Search for the cell housing the specified text and yield its (x, y) center coordinate. 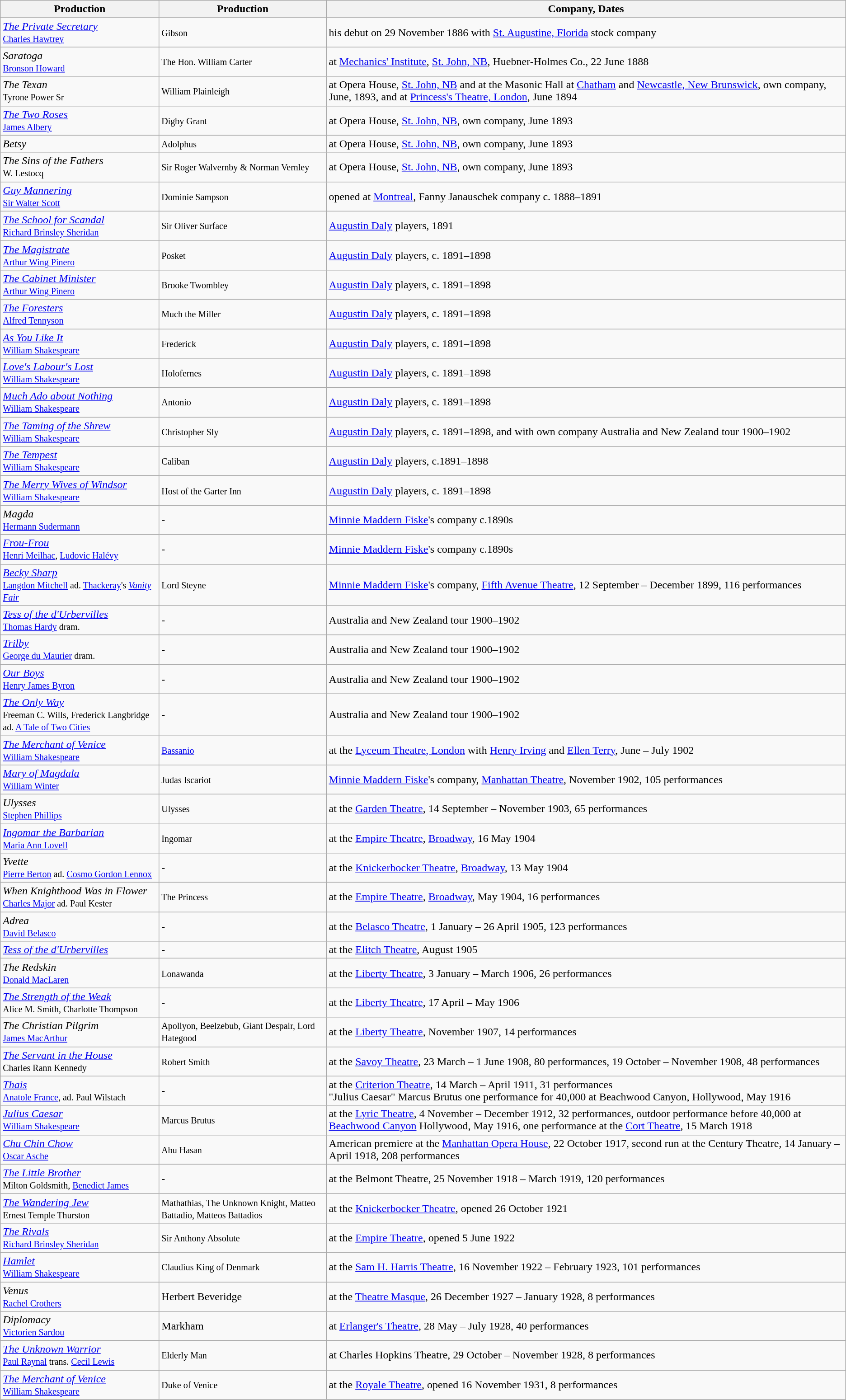
The Christian PilgrimJames MacArthur (80, 1032)
Elderly Man (243, 1356)
Caliban (243, 461)
Bassanio (243, 750)
Ulysses (243, 809)
Gibson (243, 33)
Robert Smith (243, 1061)
The TempestWilliam Shakespeare (80, 461)
Much Ado about NothingWilliam Shakespeare (80, 402)
HamletWilliam Shakespeare (80, 1267)
Marcus Brutus (243, 1120)
The MagistrateArthur Wing Pinero (80, 255)
The Cabinet MinisterArthur Wing Pinero (80, 285)
The Princess (243, 897)
DiplomacyVictorien Sardou (80, 1326)
at the Empire Theatre, Broadway, 16 May 1904 (586, 838)
YvettePierre Berton ad. Cosmo Gordon Lennox (80, 868)
The Little BrotherMilton Goldsmith, Benedict James (80, 1179)
at the Sam H. Harris Theatre, 16 November 1922 – February 1923, 101 performances (586, 1267)
Claudius King of Denmark (243, 1267)
Christopher Sly (243, 432)
opened at Montreal, Fanny Janauschek company c. 1888–1891 (586, 196)
Augustin Daly players, c.1891–1898 (586, 461)
Frederick (243, 343)
Ingomar the BarbarianMaria Ann Lovell (80, 838)
at the Liberty Theatre, 3 January – March 1906, 26 performances (586, 973)
at Charles Hopkins Theatre, 29 October – November 1928, 8 performances (586, 1356)
Augustin Daly players, 1891 (586, 226)
at the Elitch Theatre, August 1905 (586, 950)
Julius CaesarWilliam Shakespeare (80, 1120)
Holofernes (243, 373)
at the Lyceum Theatre, London with Henry Irving and Ellen Terry, June – July 1902 (586, 750)
Augustin Daly players, c. 1891–1898, and with own company Australia and New Zealand tour 1900–1902 (586, 432)
Becky SharpLangdon Mitchell ad. Thackeray's Vanity Fair (80, 585)
Mathathias, The Unknown Knight, Matteo Battadio, Matteos Battadios (243, 1208)
Tess of the d'UrbervillesThomas Hardy dram. (80, 620)
TrilbyGeorge du Maurier dram. (80, 650)
The Unknown WarriorPaul Raynal trans. Cecil Lewis (80, 1356)
SaratogaBronson Howard (80, 61)
The Wandering JewErnest Temple Thurston (80, 1208)
Much the Miller (243, 314)
AdreaDavid Belasco (80, 926)
The Hon. William Carter (243, 61)
Minnie Maddern Fiske's company, Manhattan Theatre, November 1902, 105 performances (586, 779)
The School for ScandalRichard Brinsley Sheridan (80, 226)
Posket (243, 255)
The Servant in the HouseCharles Rann Kennedy (80, 1061)
Antonio (243, 402)
Brooke Twombley (243, 285)
at the Knickerbocker Theatre, Broadway, 13 May 1904 (586, 868)
Herbert Beveridge (243, 1296)
at the Belasco Theatre, 1 January – 26 April 1905, 123 performances (586, 926)
Sir Anthony Absolute (243, 1237)
at the Liberty Theatre, November 1907, 14 performances (586, 1032)
MagdaHermann Sudermann (80, 520)
Markham (243, 1326)
The Sins of the FathersW. Lestocq (80, 167)
The TexanTyrone Power Sr (80, 91)
ThaisAnatole France, ad. Paul Wilstach (80, 1091)
The Merry Wives of WindsorWilliam Shakespeare (80, 491)
Judas Iscariot (243, 779)
Betsy (80, 144)
at the Savoy Theatre, 23 March – 1 June 1908, 80 performances, 19 October – November 1908, 48 performances (586, 1061)
American premiere at the Manhattan Opera House, 22 October 1917, second run at the Century Theatre, 14 January – April 1918, 208 performances (586, 1150)
at the Royale Theatre, opened 16 November 1931, 8 performances (586, 1385)
at the Knickerbocker Theatre, opened 26 October 1921 (586, 1208)
Frou-FrouHenri Meilhac, Ludovic Halévy (80, 550)
Lonawanda (243, 973)
VenusRachel Crothers (80, 1296)
When Knighthood Was in FlowerCharles Major ad. Paul Kester (80, 897)
Sir Roger Walvernby & Norman Vernley (243, 167)
Adolphus (243, 144)
Sir Oliver Surface (243, 226)
As You Like ItWilliam Shakespeare (80, 343)
Guy ManneringSir Walter Scott (80, 196)
Dominie Sampson (243, 196)
Digby Grant (243, 120)
The ForestersAlfred Tennyson (80, 314)
at the Garden Theatre, 14 September – November 1903, 65 performances (586, 809)
Abu Hasan (243, 1150)
his debut on 29 November 1886 with St. Augustine, Florida stock company (586, 33)
William Plainleigh (243, 91)
at the Empire Theatre, opened 5 June 1922 (586, 1237)
The Two RosesJames Albery (80, 120)
at the Liberty Theatre, 17 April – May 1906 (586, 1002)
Chu Chin ChowOscar Asche (80, 1150)
at the Empire Theatre, Broadway, May 1904, 16 performances (586, 897)
The Only WayFreeman C. Wills, Frederick Langbridge ad. A Tale of Two Cities (80, 714)
UlyssesStephen Phillips (80, 809)
Host of the Garter Inn (243, 491)
Our BoysHenry James Byron (80, 679)
at Erlanger's Theatre, 28 May – July 1928, 40 performances (586, 1326)
Tess of the d'Urbervilles (80, 950)
Lord Steyne (243, 585)
Love's Labour's LostWilliam Shakespeare (80, 373)
Ingomar (243, 838)
The Private SecretaryCharles Hawtrey (80, 33)
The RivalsRichard Brinsley Sheridan (80, 1237)
Duke of Venice (243, 1385)
Minnie Maddern Fiske's company, Fifth Avenue Theatre, 12 September – December 1899, 116 performances (586, 585)
Company, Dates (586, 9)
at Mechanics' Institute, St. John, NB, Huebner-Holmes Co., 22 June 1888 (586, 61)
The RedskinDonald MacLaren (80, 973)
at the Belmont Theatre, 25 November 1918 – March 1919, 120 performances (586, 1179)
at the Theatre Masque, 26 December 1927 – January 1928, 8 performances (586, 1296)
Mary of MagdalaWilliam Winter (80, 779)
The Strength of the Weak Alice M. Smith, Charlotte Thompson (80, 1002)
Apollyon, Beelzebub, Giant Despair, Lord Hategood (243, 1032)
The Taming of the ShrewWilliam Shakespeare (80, 432)
